Scan for the cell matching the given text and deliver its (X, Y) coordinate at center. 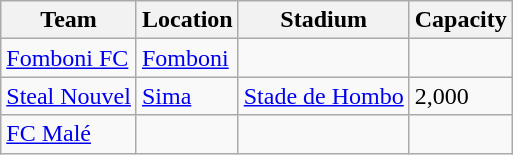
Steal Nouvel (69, 96)
Stade de Hombo (324, 96)
Location (187, 20)
Sima (187, 96)
Team (69, 20)
Stadium (324, 20)
2,000 (460, 96)
Fomboni (187, 58)
FC Malé (69, 134)
Fomboni FC (69, 58)
Capacity (460, 20)
